Search for the cell housing the specified text and yield its [X, Y] center coordinate. 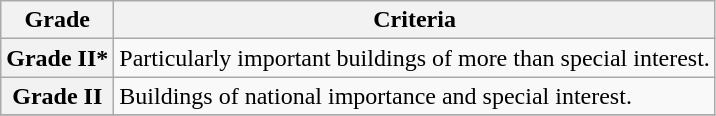
Criteria [415, 20]
Grade II [58, 96]
Particularly important buildings of more than special interest. [415, 58]
Buildings of national importance and special interest. [415, 96]
Grade [58, 20]
Grade II* [58, 58]
